Return the (x, y) coordinate for the center point of the cell that contains the specified text.  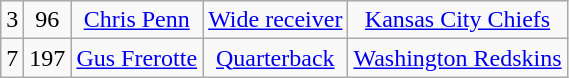
Wide receiver (276, 20)
Washington Redskins (458, 58)
Gus Frerotte (137, 58)
3 (12, 20)
Quarterback (276, 58)
Chris Penn (137, 20)
Kansas City Chiefs (458, 20)
96 (48, 20)
197 (48, 58)
7 (12, 58)
